From the cell containing the given text, extract its center point as (X, Y) coordinate. 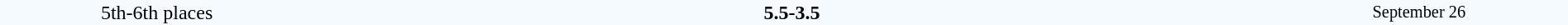
5.5-3.5 (791, 12)
September 26 (1419, 12)
5th-6th places (157, 12)
